For the text-containing cell, return its midpoint in [x, y] coordinate format. 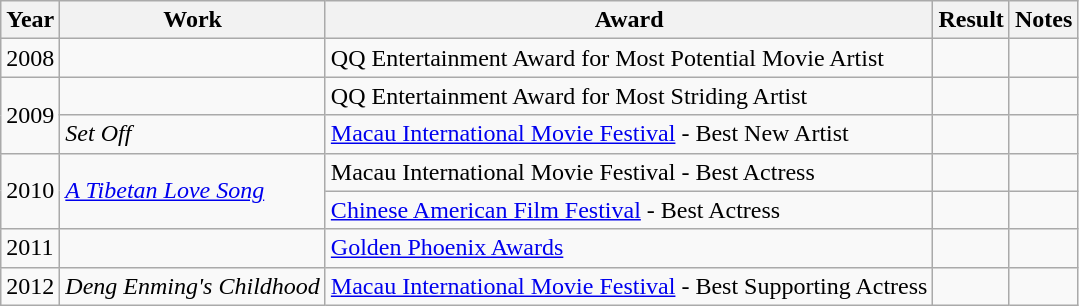
Macau International Movie Festival - Best Supporting Actress [629, 286]
2009 [30, 115]
Macau International Movie Festival - Best New Artist [629, 134]
2011 [30, 248]
Result [971, 20]
Macau International Movie Festival - Best Actress [629, 172]
Deng Enming's Childhood [193, 286]
Award [629, 20]
Notes [1043, 20]
Chinese American Film Festival - Best Actress [629, 210]
QQ Entertainment Award for Most Potential Movie Artist [629, 58]
2010 [30, 191]
Golden Phoenix Awards [629, 248]
QQ Entertainment Award for Most Striding Artist [629, 96]
Work [193, 20]
Set Off [193, 134]
Year [30, 20]
2012 [30, 286]
2008 [30, 58]
A Tibetan Love Song [193, 191]
